For the text-containing cell, return its midpoint in (X, Y) coordinate format. 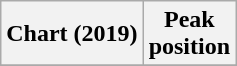
Chart (2019) (72, 34)
Peakposition (189, 34)
